Capture the cell that displays the provided text and extract its [x, y] central coordinate. 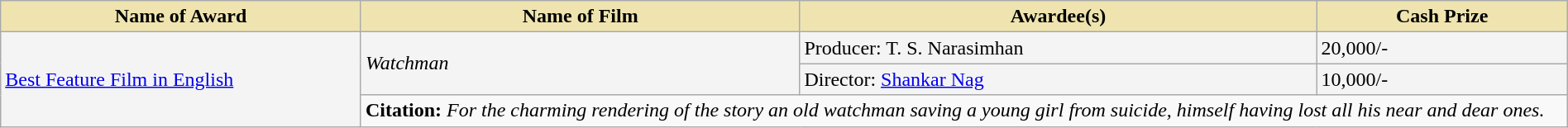
Name of Film [580, 17]
Watchman [580, 64]
20,000/- [1442, 48]
Citation: For the charming rendering of the story an old watchman saving a young girl from suicide, himself having lost all his near and dear ones. [964, 111]
Director: Shankar Nag [1059, 79]
Cash Prize [1442, 17]
Name of Award [181, 17]
Best Feature Film in English [181, 79]
Producer: T. S. Narasimhan [1059, 48]
10,000/- [1442, 79]
Awardee(s) [1059, 17]
